Scan for the cell matching the given text and deliver its [X, Y] coordinate at center. 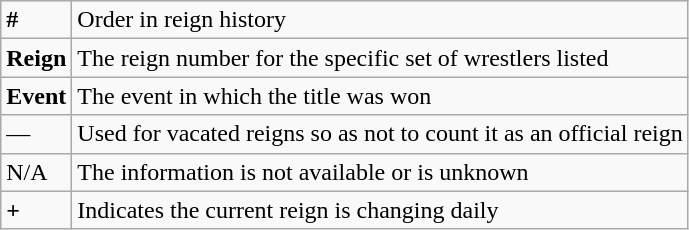
The information is not available or is unknown [380, 172]
Order in reign history [380, 20]
# [36, 20]
+ [36, 210]
The event in which the title was won [380, 96]
Event [36, 96]
Indicates the current reign is changing daily [380, 210]
N/A [36, 172]
The reign number for the specific set of wrestlers listed [380, 58]
— [36, 134]
Used for vacated reigns so as not to count it as an official reign [380, 134]
Reign [36, 58]
